From the cell containing the given text, extract its center point as [X, Y] coordinate. 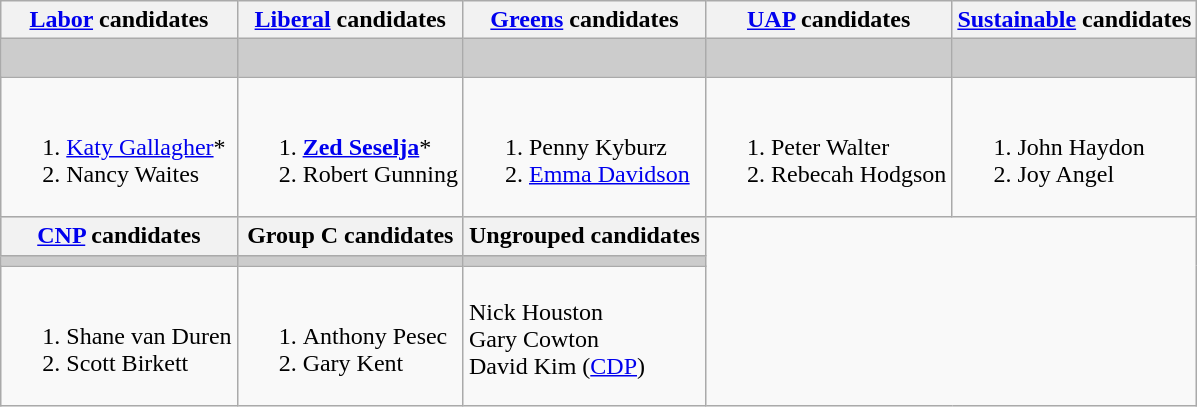
Liberal candidates [350, 20]
Greens candidates [584, 20]
Shane van DurenScott Birkett [119, 336]
Peter WalterRebecah Hodgson [828, 147]
John HaydonJoy Angel [1074, 147]
Ungrouped candidates [584, 236]
Zed Seselja*Robert Gunning [350, 147]
CNP candidates [119, 236]
Group C candidates [350, 236]
UAP candidates [828, 20]
Katy Gallagher*Nancy Waites [119, 147]
Penny KyburzEmma Davidson [584, 147]
Nick Houston Gary Cowton David Kim (CDP) [584, 336]
Anthony PesecGary Kent [350, 336]
Sustainable candidates [1074, 20]
Labor candidates [119, 20]
